Return the (X, Y) coordinate for the center point of the cell that contains the specified text.  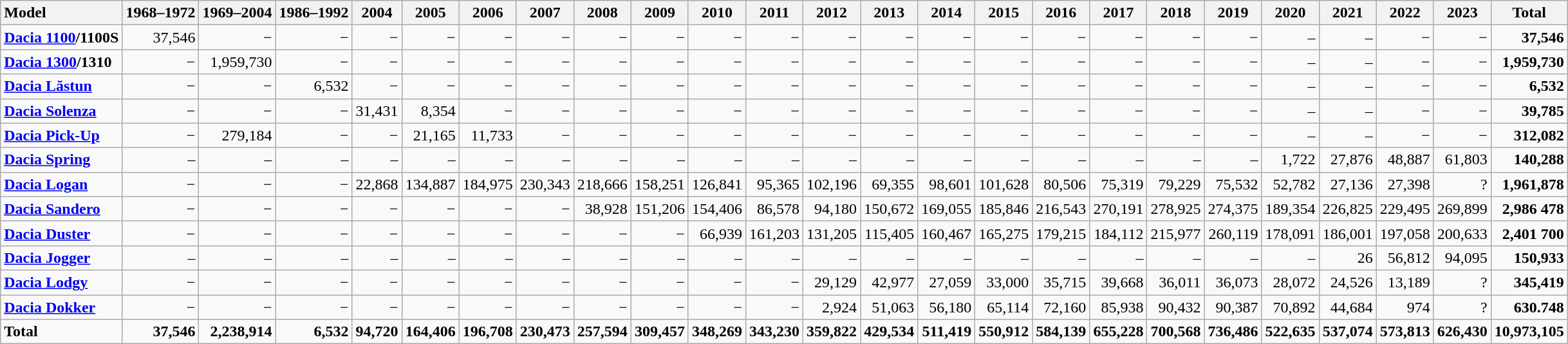
196,708 (488, 332)
8,354 (430, 111)
2015 (1004, 13)
2004 (377, 13)
974 (1405, 307)
131,205 (832, 233)
1968–1972 (161, 13)
736,486 (1233, 332)
169,055 (946, 209)
1986–1992 (314, 13)
2018 (1175, 13)
2021 (1348, 13)
10,973,105 (1529, 332)
230,473 (545, 332)
Dacia Jogger (62, 258)
511,419 (946, 332)
2017 (1119, 13)
90,387 (1233, 307)
150,672 (890, 209)
1,722 (1290, 160)
151,206 (659, 209)
39,668 (1119, 282)
2009 (659, 13)
56,180 (946, 307)
2019 (1233, 13)
429,534 (890, 332)
36,073 (1233, 282)
550,912 (1004, 332)
279,184 (237, 135)
36,011 (1175, 282)
260,119 (1233, 233)
Dacia Duster (62, 233)
312,082 (1529, 135)
216,543 (1061, 209)
94,180 (832, 209)
115,405 (890, 233)
573,813 (1405, 332)
2005 (430, 13)
184,112 (1119, 233)
2020 (1290, 13)
274,375 (1233, 209)
1,961,878 (1529, 184)
11,733 (488, 135)
Dacia Lodgy (62, 282)
Dacia Logan (62, 184)
2014 (946, 13)
257,594 (602, 332)
33,000 (1004, 282)
72,160 (1061, 307)
56,812 (1405, 258)
42,977 (890, 282)
2023 (1462, 13)
Dacia Lăstun (62, 86)
226,825 (1348, 209)
98,601 (946, 184)
309,457 (659, 332)
630.748 (1529, 307)
65,114 (1004, 307)
2,238,914 (237, 332)
27,136 (1348, 184)
154,406 (717, 209)
185,846 (1004, 209)
27,059 (946, 282)
197,058 (1405, 233)
24,526 (1348, 282)
2,401 700 (1529, 233)
200,633 (1462, 233)
70,892 (1290, 307)
Dacia Dokker (62, 307)
165,275 (1004, 233)
626,430 (1462, 332)
215,977 (1175, 233)
700,568 (1175, 332)
278,925 (1175, 209)
1969–2004 (237, 13)
189,354 (1290, 209)
90,432 (1175, 307)
584,139 (1061, 332)
79,229 (1175, 184)
Dacia Solenza (62, 111)
102,196 (832, 184)
269,899 (1462, 209)
348,269 (717, 332)
655,228 (1119, 332)
86,578 (774, 209)
Dacia Spring (62, 160)
35,715 (1061, 282)
Dacia 1100/1100S (62, 37)
229,495 (1405, 209)
2,924 (832, 307)
29,129 (832, 282)
218,666 (602, 184)
537,074 (1348, 332)
140,288 (1529, 160)
75,532 (1233, 184)
522,635 (1290, 332)
85,938 (1119, 307)
26 (1348, 258)
2012 (832, 13)
270,191 (1119, 209)
94,720 (377, 332)
48,887 (1405, 160)
161,203 (774, 233)
2006 (488, 13)
13,189 (1405, 282)
44,684 (1348, 307)
179,215 (1061, 233)
359,822 (832, 332)
134,887 (430, 184)
2,986 478 (1529, 209)
178,091 (1290, 233)
94,095 (1462, 258)
345,419 (1529, 282)
184,975 (488, 184)
101,628 (1004, 184)
126,841 (717, 184)
160,467 (946, 233)
22,868 (377, 184)
75,319 (1119, 184)
52,782 (1290, 184)
95,365 (774, 184)
69,355 (890, 184)
343,230 (774, 332)
230,343 (545, 184)
2022 (1405, 13)
31,431 (377, 111)
27,876 (1348, 160)
Dacia Sandero (62, 209)
Model (62, 13)
80,506 (1061, 184)
2011 (774, 13)
Dacia 1300/1310 (62, 62)
2013 (890, 13)
2010 (717, 13)
27,398 (1405, 184)
66,939 (717, 233)
51,063 (890, 307)
61,803 (1462, 160)
186,001 (1348, 233)
28,072 (1290, 282)
2016 (1061, 13)
150,933 (1529, 258)
39,785 (1529, 111)
2007 (545, 13)
38,928 (602, 209)
Dacia Pick-Up (62, 135)
158,251 (659, 184)
21,165 (430, 135)
2008 (602, 13)
164,406 (430, 332)
